Locate the cell with the specified text and output its [x, y] center coordinate. 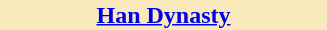
Han Dynasty [164, 15]
